Return the (x, y) coordinate for the center point of the cell that contains the specified text.  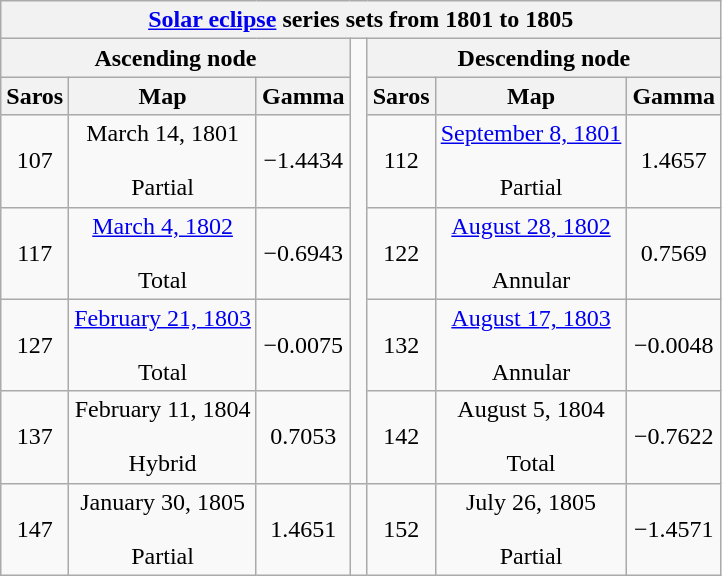
−1.4434 (303, 161)
112 (401, 161)
−0.7622 (674, 437)
Descending node (544, 58)
Solar eclipse series sets from 1801 to 1805 (361, 20)
1.4651 (303, 529)
142 (401, 437)
September 8, 1801Partial (531, 161)
−0.0075 (303, 345)
August 17, 1803Annular (531, 345)
127 (35, 345)
March 4, 1802Total (163, 253)
−0.6943 (303, 253)
122 (401, 253)
107 (35, 161)
−1.4571 (674, 529)
Ascending node (176, 58)
1.4657 (674, 161)
117 (35, 253)
152 (401, 529)
147 (35, 529)
0.7569 (674, 253)
132 (401, 345)
February 11, 1804Hybrid (163, 437)
0.7053 (303, 437)
137 (35, 437)
August 5, 1804Total (531, 437)
March 14, 1801Partial (163, 161)
July 26, 1805Partial (531, 529)
August 28, 1802Annular (531, 253)
−0.0048 (674, 345)
January 30, 1805Partial (163, 529)
February 21, 1803Total (163, 345)
